Scan for the cell matching the given text and deliver its (x, y) coordinate at center. 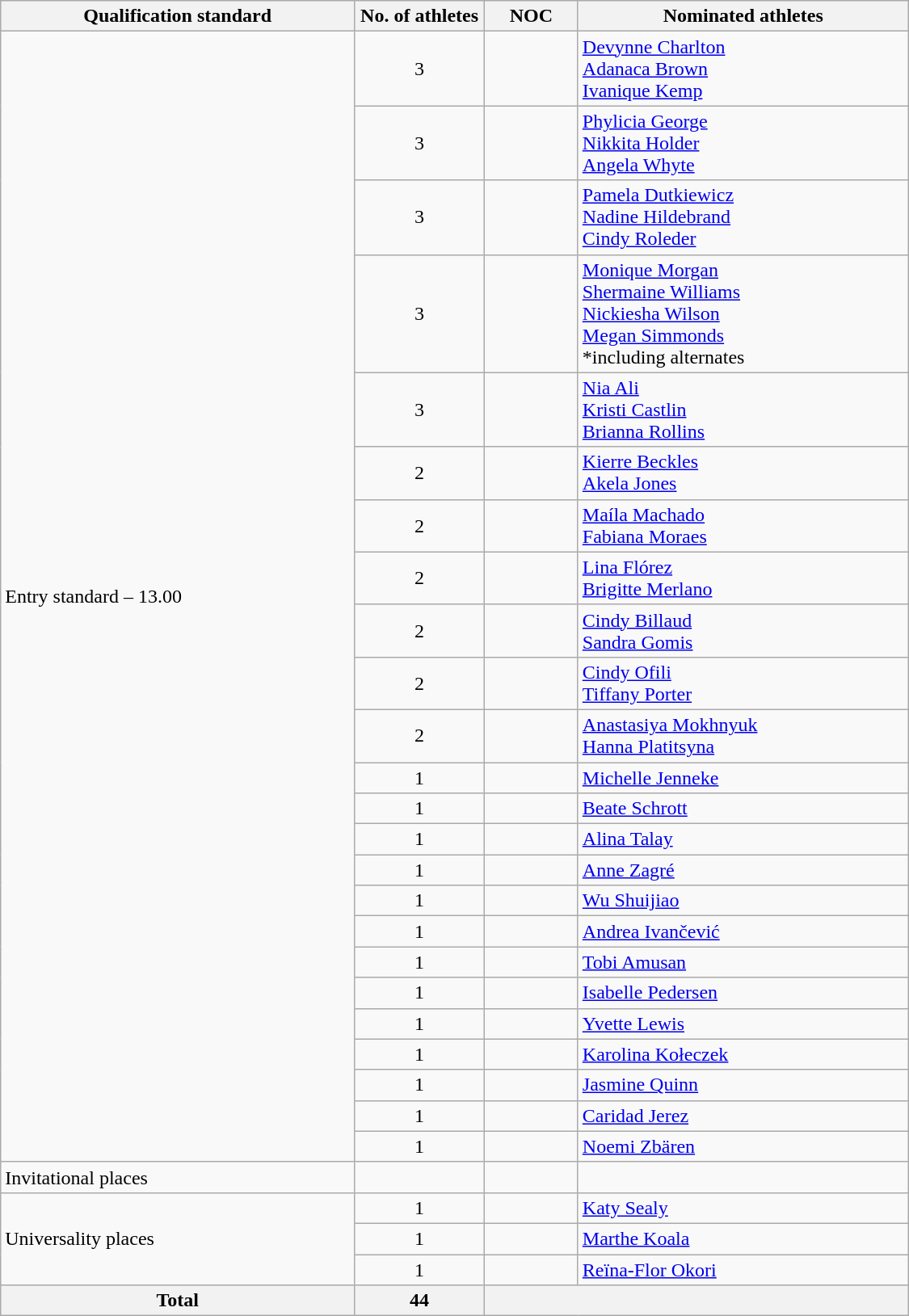
44 (420, 1301)
Marthe Koala (743, 1238)
Beate Schrott (743, 809)
Caridad Jerez (743, 1116)
Katy Sealy (743, 1208)
Invitational places (178, 1177)
Yvette Lewis (743, 1024)
Anne Zagré (743, 870)
Monique MorganShermaine WilliamsNickiesha WilsonMegan Simmonds*including alternates (743, 313)
Michelle Jenneke (743, 778)
Noemi Zbären (743, 1146)
Anastasiya MokhnyukHanna Platitsyna (743, 735)
Alina Talay (743, 839)
Pamela DutkiewiczNadine HildebrandCindy Roleder (743, 217)
No. of athletes (420, 16)
Nominated athletes (743, 16)
Tobi Amusan (743, 962)
Entry standard – 13.00 (178, 597)
Jasmine Quinn (743, 1085)
Universality places (178, 1238)
Karolina Kołeczek (743, 1054)
Isabelle Pedersen (743, 993)
Wu Shuijiao (743, 901)
Reïna-Flor Okori (743, 1269)
Kierre BecklesAkela Jones (743, 473)
Cindy OfiliTiffany Porter (743, 683)
NOC (532, 16)
Maíla MachadoFabiana Moraes (743, 525)
Qualification standard (178, 16)
Andrea Ivančević (743, 931)
Cindy BillaudSandra Gomis (743, 630)
Nia AliKristi CastlinBrianna Rollins (743, 410)
Devynne CharltonAdanaca BrownIvanique Kemp (743, 69)
Total (178, 1301)
Lina FlórezBrigitte Merlano (743, 578)
Phylicia GeorgeNikkita HolderAngela Whyte (743, 143)
